Output the (X, Y) coordinate of the center of the cell containing the given text.  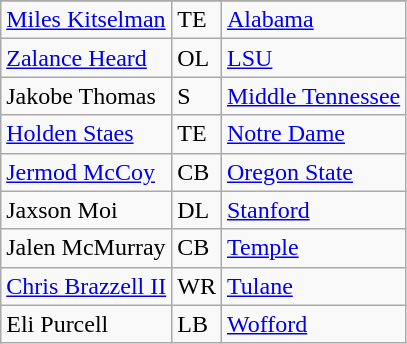
WR (197, 286)
LSU (313, 58)
Alabama (313, 20)
Stanford (313, 210)
S (197, 96)
Middle Tennessee (313, 96)
Holden Staes (86, 134)
Eli Purcell (86, 324)
Jalen McMurray (86, 248)
Wofford (313, 324)
Zalance Heard (86, 58)
Notre Dame (313, 134)
Jaxson Moi (86, 210)
Chris Brazzell II (86, 286)
Miles Kitselman (86, 20)
Oregon State (313, 172)
OL (197, 58)
Jakobe Thomas (86, 96)
Temple (313, 248)
Tulane (313, 286)
Jermod McCoy (86, 172)
DL (197, 210)
LB (197, 324)
